Output the [X, Y] coordinate of the center of the cell containing the given text.  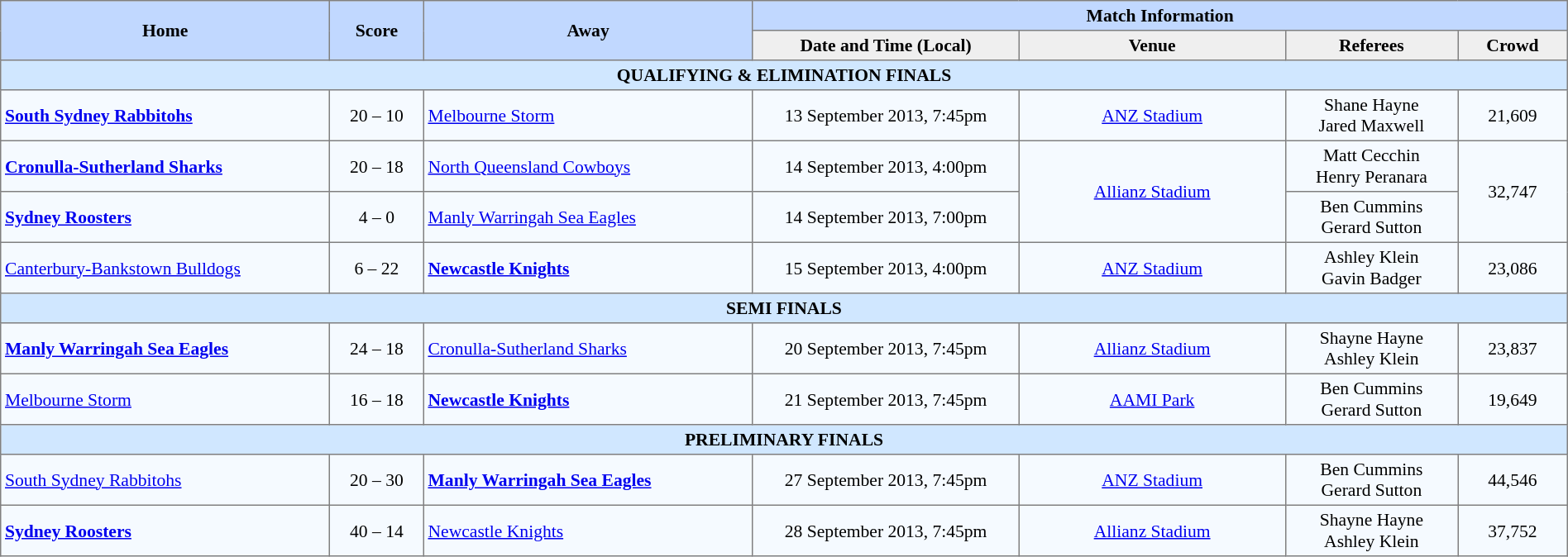
20 – 10 [377, 116]
QUALIFYING & ELIMINATION FINALS [784, 75]
19,649 [1513, 399]
North Queensland Cowboys [588, 166]
Referees [1371, 45]
Date and Time (Local) [886, 45]
AAMI Park [1152, 399]
40 – 14 [377, 531]
SEMI FINALS [784, 308]
Crowd [1513, 45]
23,837 [1513, 349]
24 – 18 [377, 349]
Matt CecchinHenry Peranara [1371, 166]
Score [377, 31]
37,752 [1513, 531]
20 – 30 [377, 480]
Shane HayneJared Maxwell [1371, 116]
21,609 [1513, 116]
4 – 0 [377, 217]
28 September 2013, 7:45pm [886, 531]
14 September 2013, 4:00pm [886, 166]
20 – 18 [377, 166]
Venue [1152, 45]
Home [165, 31]
15 September 2013, 4:00pm [886, 268]
Ashley KleinGavin Badger [1371, 268]
44,546 [1513, 480]
Away [588, 31]
23,086 [1513, 268]
6 – 22 [377, 268]
Match Information [1159, 16]
14 September 2013, 7:00pm [886, 217]
16 – 18 [377, 399]
Canterbury-Bankstown Bulldogs [165, 268]
20 September 2013, 7:45pm [886, 349]
27 September 2013, 7:45pm [886, 480]
32,747 [1513, 192]
13 September 2013, 7:45pm [886, 116]
21 September 2013, 7:45pm [886, 399]
PRELIMINARY FINALS [784, 440]
